Extract the (x, y) coordinate from the center of the cell holding the provided text.  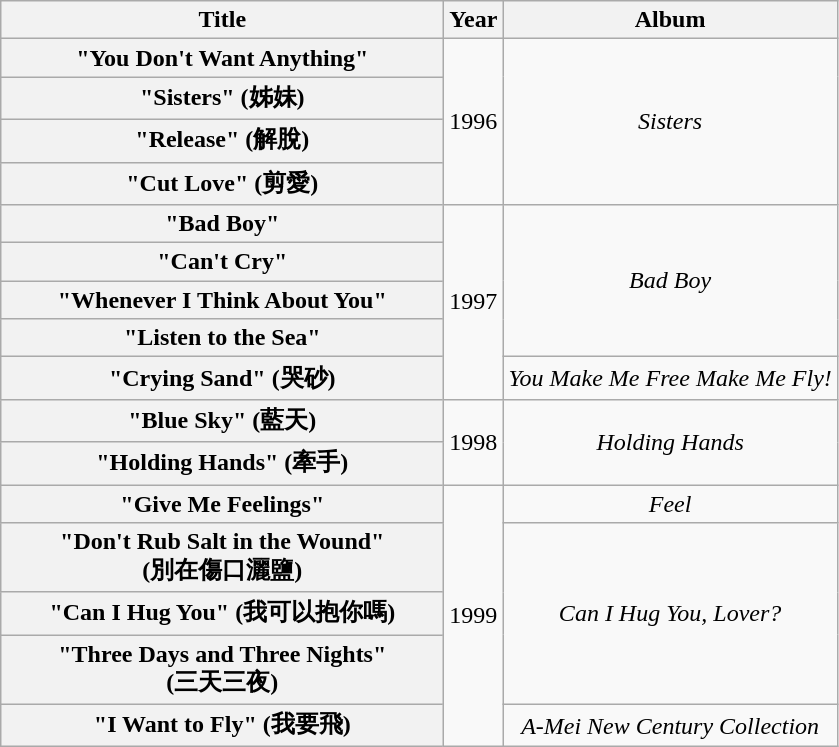
Holding Hands (670, 442)
"Sisters" (姊妹) (222, 98)
Title (222, 20)
"Release" (解脫) (222, 140)
1998 (474, 442)
"Blue Sky" (藍天) (222, 420)
Sisters (670, 122)
You Make Me Free Make Me Fly! (670, 378)
"Listen to the Sea" (222, 338)
"I Want to Fly" (我要飛) (222, 726)
Year (474, 20)
1999 (474, 615)
A-Mei New Century Collection (670, 726)
"Give Me Feelings" (222, 503)
1997 (474, 302)
"Crying Sand" (哭砂) (222, 378)
1996 (474, 122)
"Three Days and Three Nights"(三天三夜) (222, 670)
Can I Hug You, Lover? (670, 614)
Bad Boy (670, 281)
"Whenever I Think About You" (222, 300)
"Can't Cry" (222, 262)
"You Don't Want Anything" (222, 58)
"Cut Love" (剪愛) (222, 184)
"Don't Rub Salt in the Wound"(別在傷口灑鹽) (222, 558)
Feel (670, 503)
Album (670, 20)
"Holding Hands" (牽手) (222, 464)
"Can I Hug You" (我可以抱你嗎) (222, 614)
"Bad Boy" (222, 224)
